Locate the cell with the specified text and output its [X, Y] center coordinate. 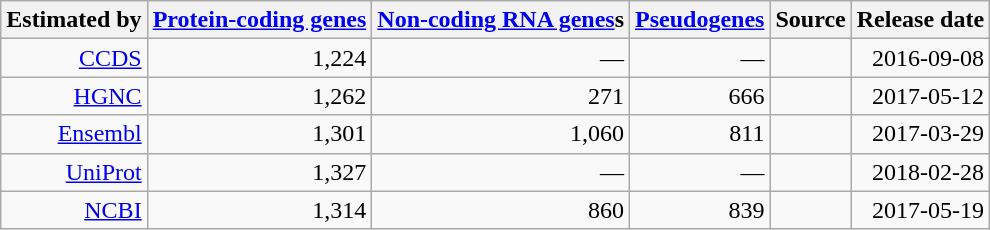
Pseudogenes [700, 20]
CCDS [74, 58]
Release date [920, 20]
2017-05-19 [920, 210]
1,060 [501, 134]
Protein-coding genes [260, 20]
Source [810, 20]
1,224 [260, 58]
1,327 [260, 172]
HGNC [74, 96]
2017-05-12 [920, 96]
839 [700, 210]
1,314 [260, 210]
Estimated by [74, 20]
2016-09-08 [920, 58]
271 [501, 96]
Ensembl [74, 134]
666 [700, 96]
2018-02-28 [920, 172]
2017-03-29 [920, 134]
UniProt [74, 172]
1,301 [260, 134]
1,262 [260, 96]
NCBI [74, 210]
860 [501, 210]
Non-coding RNA geness [501, 20]
811 [700, 134]
